Return (x, y) of the center of cell containing provided text 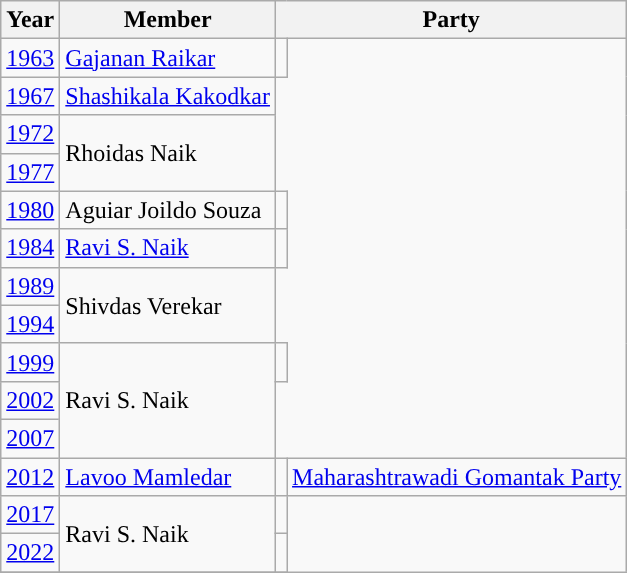
1984 (30, 248)
2022 (30, 553)
Shashikala Kakodkar (168, 96)
2007 (30, 438)
1972 (30, 134)
1963 (30, 58)
Rhoidas Naik (168, 153)
Aguiar Joildo Souza (168, 210)
1989 (30, 286)
Maharashtrawadi Gomantak Party (457, 477)
1977 (30, 172)
Shivdas Verekar (168, 305)
Lavoo Mamledar (168, 477)
Gajanan Raikar (168, 58)
Party (450, 20)
2002 (30, 400)
Member (168, 20)
1980 (30, 210)
1967 (30, 96)
2012 (30, 477)
2017 (30, 515)
1999 (30, 362)
Year (30, 20)
1994 (30, 324)
